Find where the given text appears and provide that cell's center as [X, Y] coordinate. 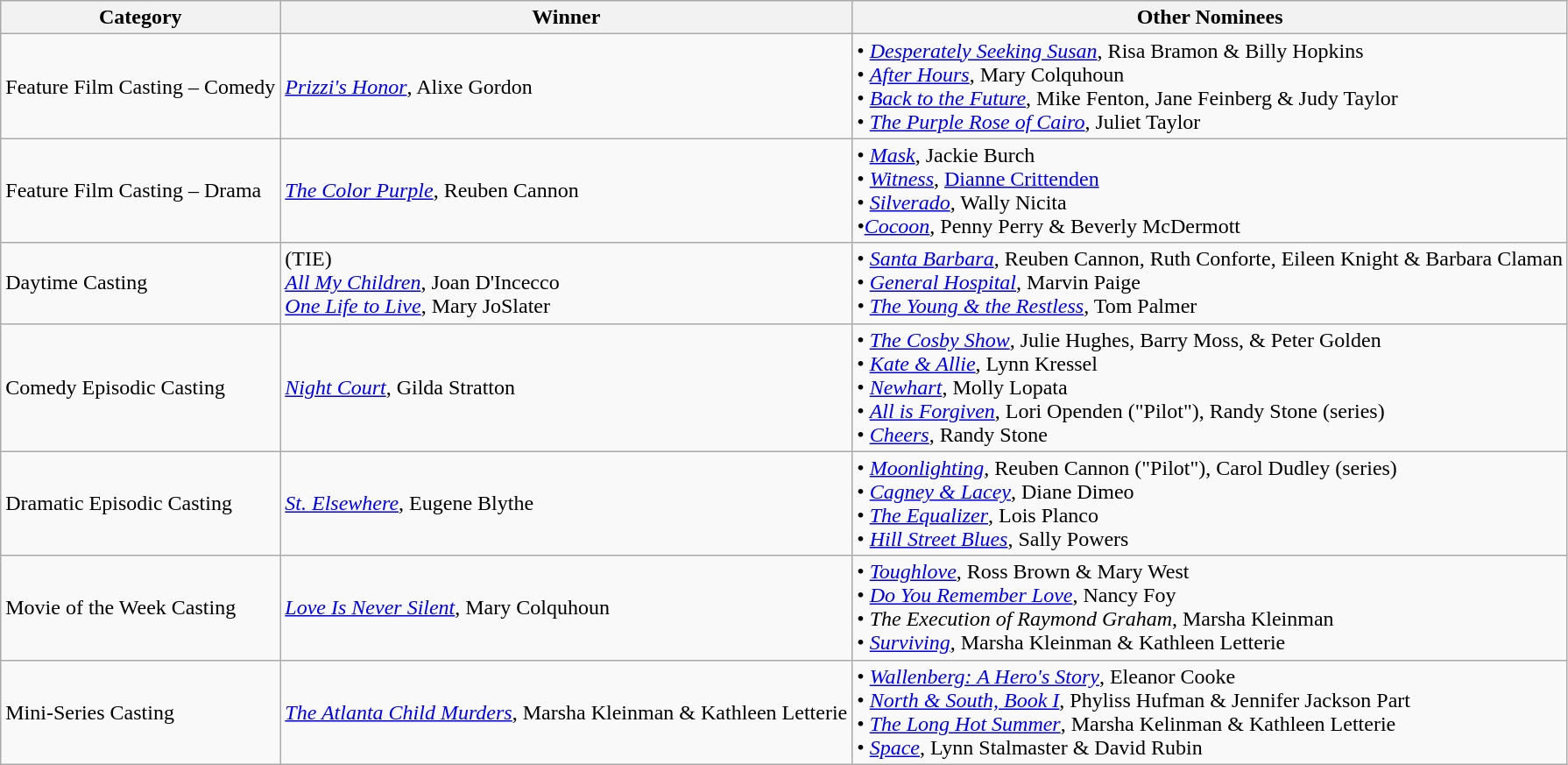
• Santa Barbara, Reuben Cannon, Ruth Conforte, Eileen Knight & Barbara Claman• General Hospital, Marvin Paige• The Young & the Restless, Tom Palmer [1211, 283]
Dramatic Episodic Casting [140, 503]
(TIE)All My Children, Joan D'InceccoOne Life to Live, Mary JoSlater [566, 283]
The Atlanta Child Murders, Marsha Kleinman & Kathleen Letterie [566, 712]
The Color Purple, Reuben Cannon [566, 191]
Other Nominees [1211, 18]
Feature Film Casting – Comedy [140, 86]
Winner [566, 18]
Night Court, Gilda Stratton [566, 387]
Prizzi's Honor, Alixe Gordon [566, 86]
• Mask, Jackie Burch• Witness, Dianne Crittenden• Silverado, Wally Nicita •Cocoon, Penny Perry & Beverly McDermott [1211, 191]
Mini-Series Casting [140, 712]
Love Is Never Silent, Mary Colquhoun [566, 608]
Daytime Casting [140, 283]
St. Elsewhere, Eugene Blythe [566, 503]
Comedy Episodic Casting [140, 387]
Movie of the Week Casting [140, 608]
Feature Film Casting – Drama [140, 191]
Category [140, 18]
